Return [X, Y] of the center of cell containing provided text 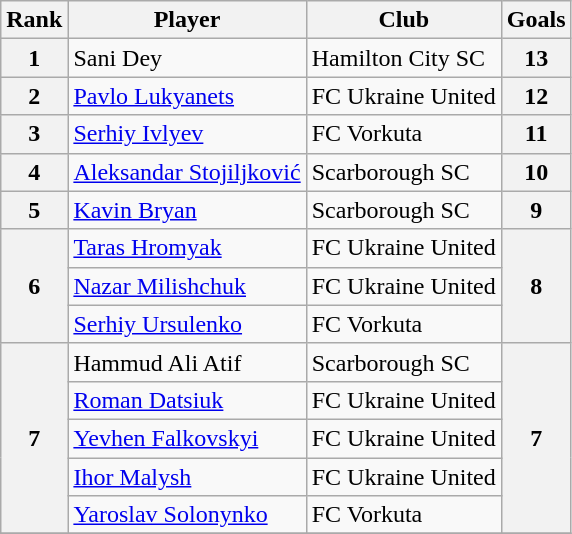
11 [536, 134]
6 [34, 286]
Club [404, 20]
13 [536, 58]
1 [34, 58]
Roman Datsiuk [187, 400]
Rank [34, 20]
Hamilton City SC [404, 58]
9 [536, 210]
12 [536, 96]
Taras Hromyak [187, 248]
2 [34, 96]
3 [34, 134]
Yaroslav Solonynko [187, 515]
Goals [536, 20]
Ihor Malysh [187, 477]
10 [536, 172]
Aleksandar Stojiljković [187, 172]
Serhiy Ivlyev [187, 134]
8 [536, 286]
Serhiy Ursulenko [187, 324]
Yevhen Falkovskyi [187, 438]
Pavlo Lukyanets [187, 96]
Kavin Bryan [187, 210]
Sani Dey [187, 58]
4 [34, 172]
Nazar Milishchuk [187, 286]
Hammud Ali Atif [187, 362]
5 [34, 210]
Player [187, 20]
